Return [x, y] of the center of cell containing provided text 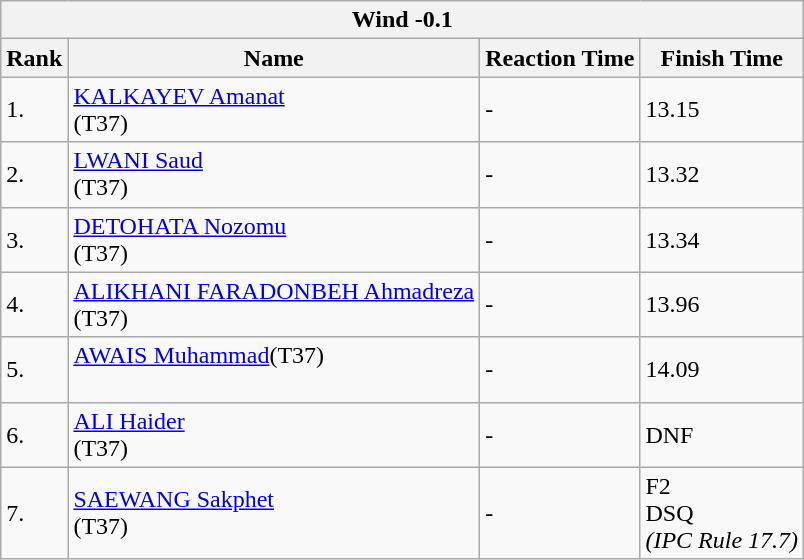
13.32 [722, 174]
13.96 [722, 304]
4. [34, 304]
F2DSQ(IPC Rule 17.7) [722, 513]
13.34 [722, 240]
Wind -0.1 [402, 20]
SAEWANG Sakphet(T37) [274, 513]
Name [274, 58]
DETOHATA Nozomu(T37) [274, 240]
ALIKHANI FARADONBEH Ahmadreza(T37) [274, 304]
1. [34, 110]
7. [34, 513]
3. [34, 240]
14.09 [722, 370]
13.15 [722, 110]
2. [34, 174]
KALKAYEV Amanat(T37) [274, 110]
ALI Haider(T37) [274, 434]
Finish Time [722, 58]
AWAIS Muhammad(T37) [274, 370]
5. [34, 370]
LWANI Saud(T37) [274, 174]
DNF [722, 434]
6. [34, 434]
Rank [34, 58]
Reaction Time [560, 58]
